Scan for the cell matching the given text and deliver its (x, y) coordinate at center. 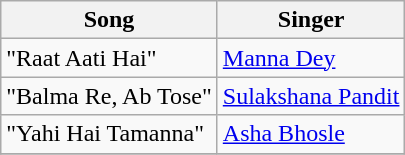
"Yahi Hai Tamanna" (110, 134)
Singer (311, 20)
Asha Bhosle (311, 134)
Song (110, 20)
Sulakshana Pandit (311, 96)
"Balma Re, Ab Tose" (110, 96)
Manna Dey (311, 58)
"Raat Aati Hai" (110, 58)
